For the text-containing cell, return its midpoint in [x, y] coordinate format. 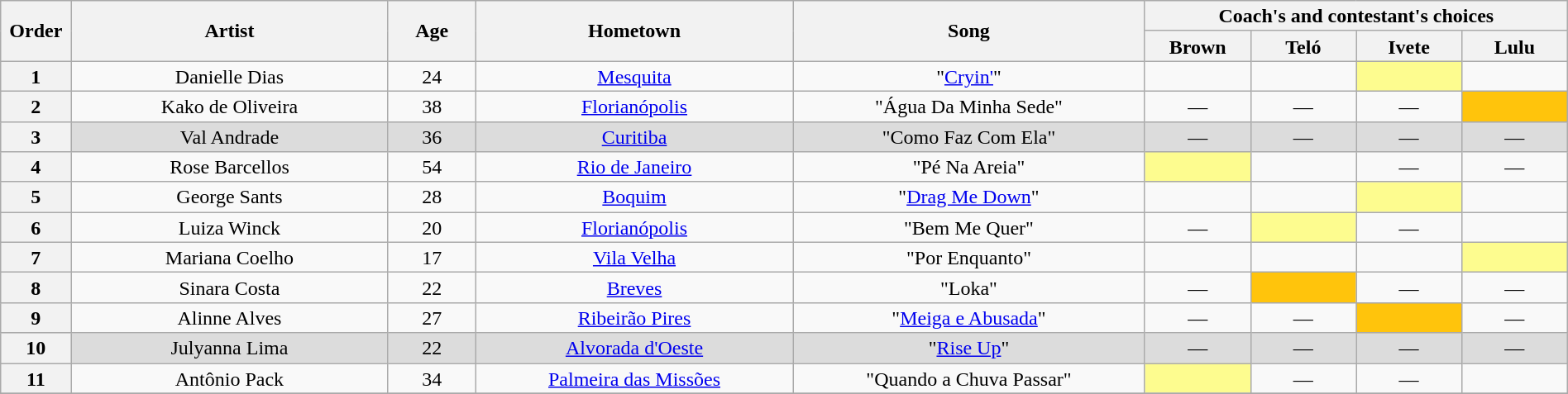
Artist [230, 31]
Song [969, 31]
17 [432, 258]
3 [36, 137]
George Sants [230, 197]
Mesquita [633, 76]
7 [36, 258]
"Pé Na Areia" [969, 167]
Sinara Costa [230, 287]
20 [432, 228]
Vila Velha [633, 258]
9 [36, 317]
36 [432, 137]
Order [36, 31]
38 [432, 106]
Luiza Winck [230, 228]
28 [432, 197]
"Loka" [969, 287]
6 [36, 228]
Rio de Janeiro [633, 167]
8 [36, 287]
Val Andrade [230, 137]
"Água Da Minha Sede" [969, 106]
"Cryin'" [969, 76]
11 [36, 378]
Ivete [1409, 46]
Curitiba [633, 137]
"Quando a Chuva Passar" [969, 378]
Rose Barcellos [230, 167]
Kako de Oliveira [230, 106]
"Drag Me Down" [969, 197]
Lulu [1514, 46]
Danielle Dias [230, 76]
"Por Enquanto" [969, 258]
54 [432, 167]
Alinne Alves [230, 317]
"Bem Me Quer" [969, 228]
27 [432, 317]
"Rise Up" [969, 349]
"Meiga e Abusada" [969, 317]
Boquim [633, 197]
Coach's and contestant's choices [1356, 17]
5 [36, 197]
Julyanna Lima [230, 349]
Hometown [633, 31]
2 [36, 106]
Brown [1198, 46]
Mariana Coelho [230, 258]
4 [36, 167]
1 [36, 76]
34 [432, 378]
Palmeira das Missões [633, 378]
Age [432, 31]
Ribeirão Pires [633, 317]
Breves [633, 287]
"Como Faz Com Ela" [969, 137]
Alvorada d'Oeste [633, 349]
Antônio Pack [230, 378]
24 [432, 76]
Teló [1303, 46]
10 [36, 349]
